From the cell containing the given text, extract its center point as [X, Y] coordinate. 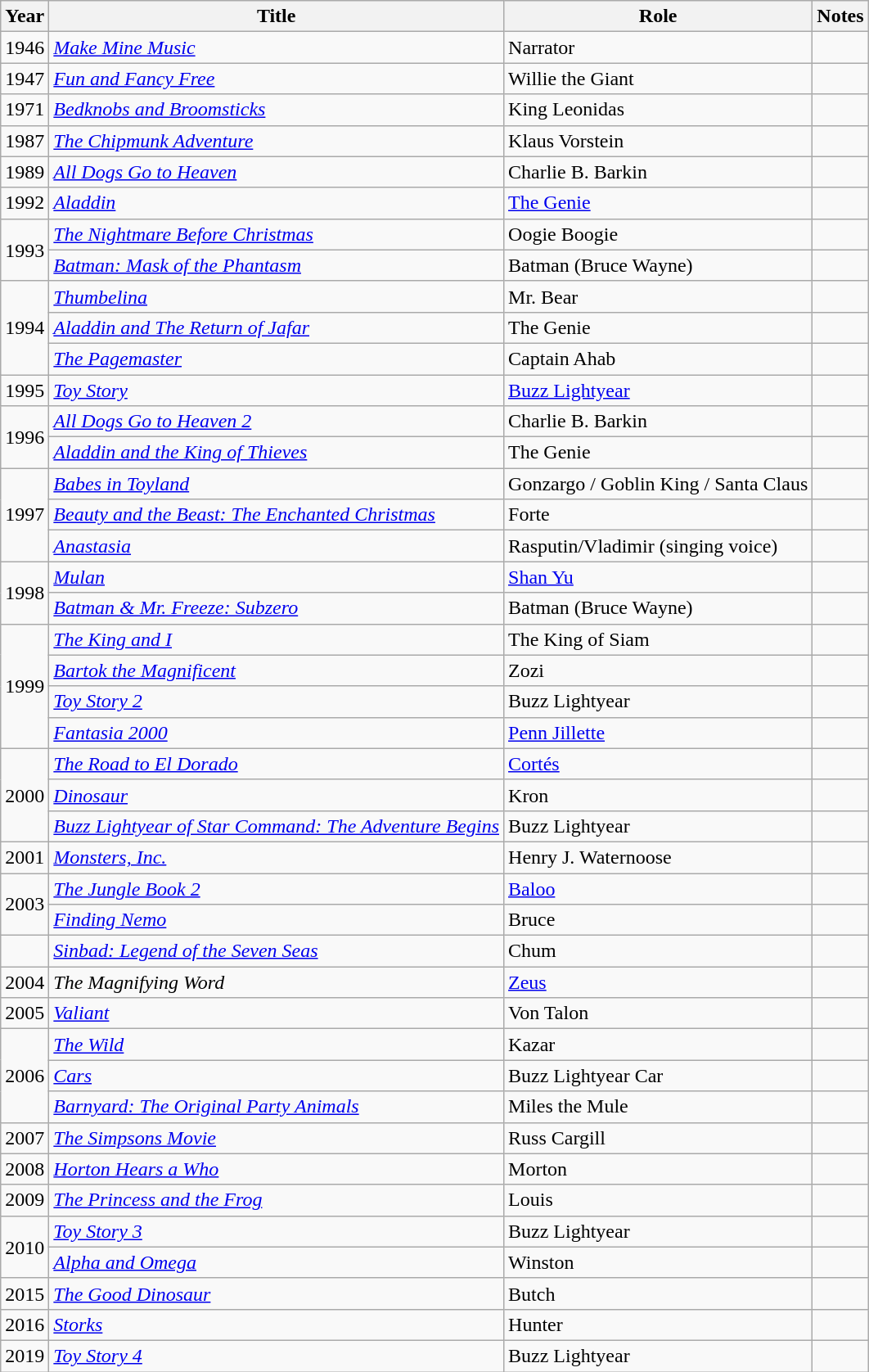
Winston [658, 1262]
Mulan [277, 577]
Cortés [658, 764]
Louis [658, 1200]
The Princess and the Frog [277, 1200]
Toy Story 3 [277, 1231]
Batman & Mr. Freeze: Subzero [277, 608]
1971 [25, 110]
1992 [25, 203]
1995 [25, 390]
Russ Cargill [658, 1138]
Babes in Toyland [277, 484]
1947 [25, 79]
Narrator [658, 47]
1946 [25, 47]
Buzz Lightyear of Star Command: The Adventure Begins [277, 826]
Willie the Giant [658, 79]
Beauty and the Beast: The Enchanted Christmas [277, 515]
The King of Siam [658, 639]
The Pagemaster [277, 359]
Mr. Bear [658, 296]
Anastasia [277, 546]
Bruce [658, 920]
1998 [25, 593]
Fantasia 2000 [277, 733]
2019 [25, 1356]
All Dogs Go to Heaven 2 [277, 422]
The Wild [277, 1045]
Storks [277, 1325]
2003 [25, 904]
Zeus [658, 982]
2001 [25, 857]
Forte [658, 515]
Sinbad: Legend of the Seven Seas [277, 951]
The Good Dinosaur [277, 1293]
2008 [25, 1169]
Toy Story 4 [277, 1356]
Finding Nemo [277, 920]
Rasputin/Vladimir (singing voice) [658, 546]
King Leonidas [658, 110]
Aladdin [277, 203]
The Road to El Dorado [277, 764]
Chum [658, 951]
2010 [25, 1247]
Cars [277, 1076]
Morton [658, 1169]
2015 [25, 1293]
Henry J. Waternoose [658, 857]
Dinosaur [277, 795]
Kazar [658, 1045]
The Nightmare Before Christmas [277, 234]
Bartok the Magnificent [277, 670]
Toy Story [277, 390]
Buzz Lightyear Car [658, 1076]
1994 [25, 327]
Kron [658, 795]
Von Talon [658, 1013]
2000 [25, 795]
2006 [25, 1076]
The Magnifying Word [277, 982]
The Chipmunk Adventure [277, 141]
Notes [840, 16]
Alpha and Omega [277, 1262]
Batman: Mask of the Phantasm [277, 265]
Title [277, 16]
1993 [25, 250]
2016 [25, 1325]
2009 [25, 1200]
Klaus Vorstein [658, 141]
Fun and Fancy Free [277, 79]
Captain Ahab [658, 359]
Toy Story 2 [277, 702]
Butch [658, 1293]
Monsters, Inc. [277, 857]
1996 [25, 437]
Thumbelina [277, 296]
The Jungle Book 2 [277, 888]
Make Mine Music [277, 47]
1999 [25, 686]
Oogie Boogie [658, 234]
Shan Yu [658, 577]
Penn Jillette [658, 733]
The King and I [277, 639]
Year [25, 16]
2007 [25, 1138]
Valiant [277, 1013]
Hunter [658, 1325]
The Simpsons Movie [277, 1138]
Gonzargo / Goblin King / Santa Claus [658, 484]
2005 [25, 1013]
Miles the Mule [658, 1107]
Horton Hears a Who [277, 1169]
Aladdin and The Return of Jafar [277, 327]
1989 [25, 172]
Barnyard: The Original Party Animals [277, 1107]
Aladdin and the King of Thieves [277, 453]
1987 [25, 141]
Baloo [658, 888]
All Dogs Go to Heaven [277, 172]
Zozi [658, 670]
Role [658, 16]
Bedknobs and Broomsticks [277, 110]
2004 [25, 982]
1997 [25, 515]
